Locate the cell with the specified text and output its [x, y] center coordinate. 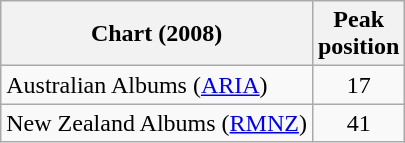
New Zealand Albums (RMNZ) [157, 123]
Peakposition [358, 34]
17 [358, 85]
Australian Albums (ARIA) [157, 85]
Chart (2008) [157, 34]
41 [358, 123]
